Search for the cell housing the specified text and yield its (X, Y) center coordinate. 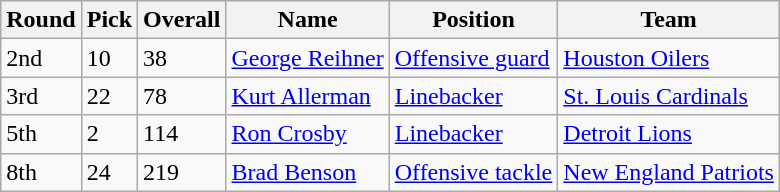
Detroit Lions (669, 134)
Pick (109, 20)
St. Louis Cardinals (669, 96)
Name (308, 20)
Team (669, 20)
Brad Benson (308, 172)
Round (41, 20)
3rd (41, 96)
Overall (182, 20)
Position (474, 20)
78 (182, 96)
2nd (41, 58)
114 (182, 134)
8th (41, 172)
Houston Oilers (669, 58)
22 (109, 96)
New England Patriots (669, 172)
2 (109, 134)
George Reihner (308, 58)
219 (182, 172)
Offensive tackle (474, 172)
Offensive guard (474, 58)
38 (182, 58)
Kurt Allerman (308, 96)
24 (109, 172)
5th (41, 134)
10 (109, 58)
Ron Crosby (308, 134)
